From the cell containing the given text, extract its center point as (x, y) coordinate. 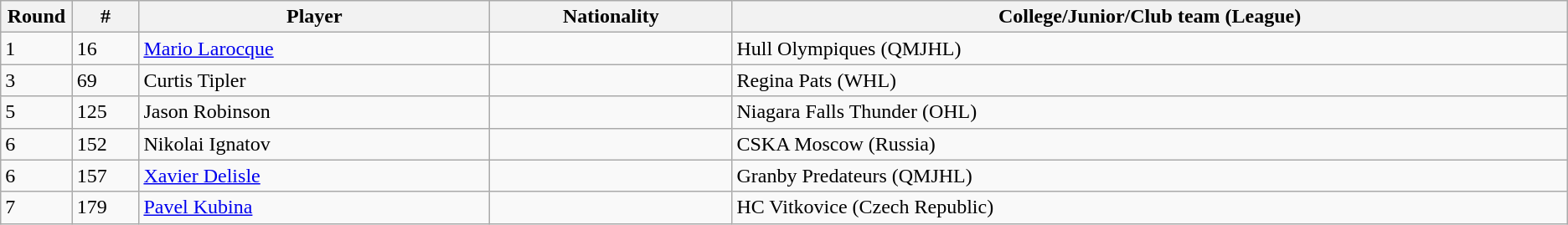
152 (106, 144)
Jason Robinson (315, 112)
Curtis Tipler (315, 80)
Round (37, 17)
69 (106, 80)
HC Vitkovice (Czech Republic) (1149, 207)
1 (37, 49)
Hull Olympiques (QMJHL) (1149, 49)
Mario Larocque (315, 49)
Pavel Kubina (315, 207)
125 (106, 112)
Nationality (611, 17)
Player (315, 17)
5 (37, 112)
CSKA Moscow (Russia) (1149, 144)
Granby Predateurs (QMJHL) (1149, 176)
7 (37, 207)
Regina Pats (WHL) (1149, 80)
16 (106, 49)
# (106, 17)
Xavier Delisle (315, 176)
Niagara Falls Thunder (OHL) (1149, 112)
Nikolai Ignatov (315, 144)
179 (106, 207)
College/Junior/Club team (League) (1149, 17)
157 (106, 176)
3 (37, 80)
